Locate the cell with the specified text and output its (x, y) center coordinate. 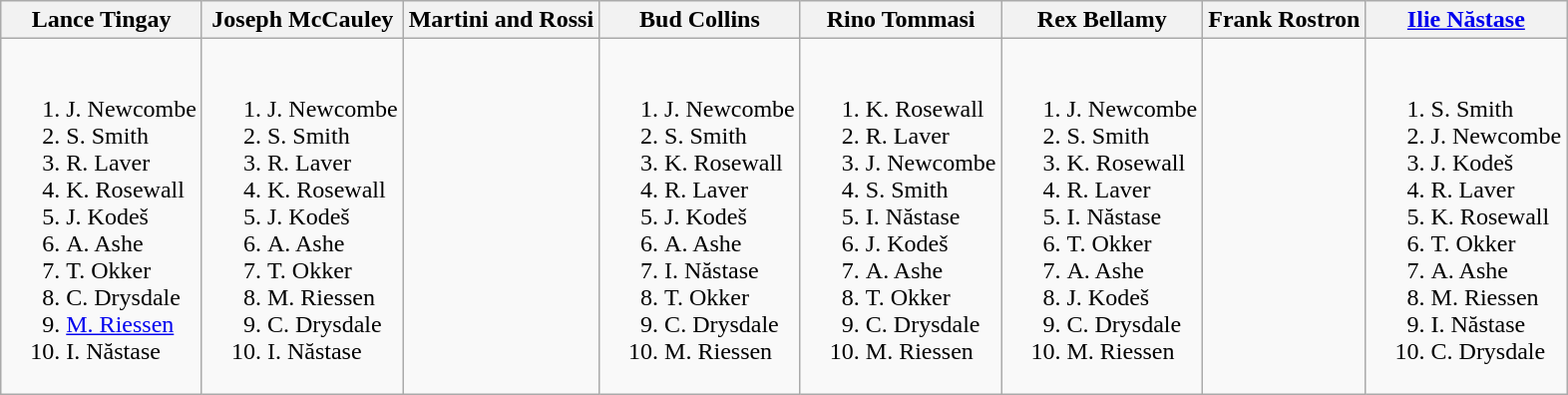
J. Newcombe S. Smith K. Rosewall R. Laver I. Năstase T. Okker A. Ashe J. Kodeš C. Drysdale M. Riessen (1102, 216)
Rino Tommasi (901, 20)
K. Rosewall R. Laver J. Newcombe S. Smith I. Năstase J. Kodeš A. Ashe T. Okker C. Drysdale M. Riessen (901, 216)
Lance Tingay (102, 20)
Bud Collins (700, 20)
Joseph McCauley (302, 20)
Ilie Năstase (1466, 20)
Frank Rostron (1285, 20)
J. Newcombe S. Smith K. Rosewall R. Laver J. Kodeš A. Ashe I. Năstase T. Okker C. Drysdale M. Riessen (700, 216)
J. Newcombe S. Smith R. Laver K. Rosewall J. Kodeš A. Ashe T. Okker M. Riessen C. Drysdale I. Năstase (302, 216)
Rex Bellamy (1102, 20)
S. Smith J. Newcombe J. Kodeš R. Laver K. Rosewall T. Okker A. Ashe M. Riessen I. Năstase C. Drysdale (1466, 216)
Martini and Rossi (501, 20)
J. Newcombe S. Smith R. Laver K. Rosewall J. Kodeš A. Ashe T. Okker C. Drysdale M. Riessen I. Năstase (102, 216)
